Return [x, y] of the center of cell containing provided text 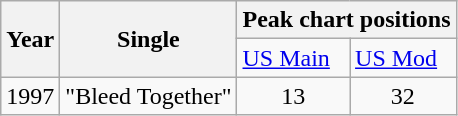
1997 [30, 96]
US Main [294, 58]
13 [294, 96]
32 [403, 96]
Single [148, 39]
Peak chart positions [346, 20]
US Mod [403, 58]
Year [30, 39]
"Bleed Together" [148, 96]
